Pinpoint the cell where the given text exists, returning its [X, Y] midpoint coordinate. 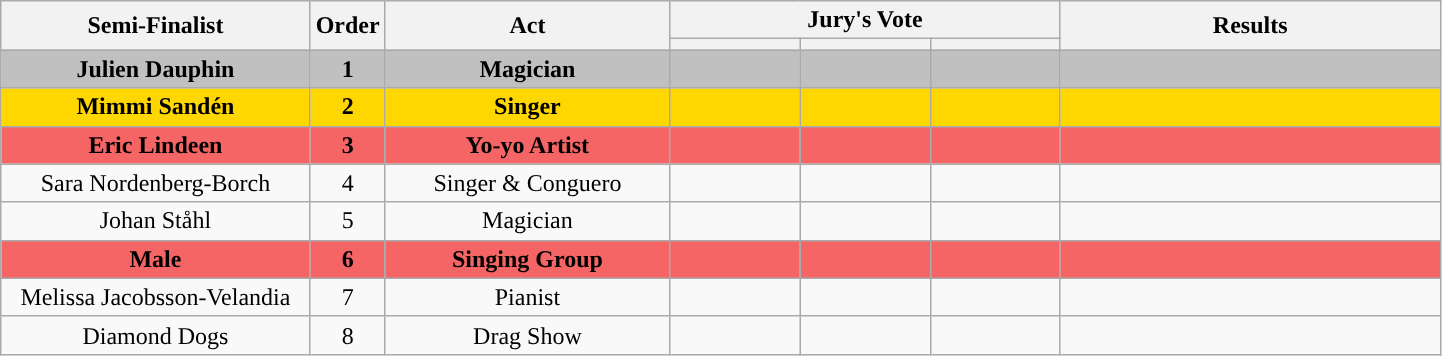
1 [348, 69]
6 [348, 259]
Order [348, 26]
Melissa Jacobsson-Velandia [156, 297]
Julien Dauphin [156, 69]
2 [348, 107]
8 [348, 335]
Singer & Conguero [528, 183]
Drag Show [528, 335]
7 [348, 297]
Sara Nordenberg-Borch [156, 183]
Results [1250, 26]
5 [348, 221]
Singer [528, 107]
Male [156, 259]
Semi-Finalist [156, 26]
Pianist [528, 297]
Johan Ståhl [156, 221]
4 [348, 183]
Act [528, 26]
Yo-yo Artist [528, 145]
Diamond Dogs [156, 335]
Singing Group [528, 259]
Jury's Vote [866, 20]
Eric Lindeen [156, 145]
3 [348, 145]
Mimmi Sandén [156, 107]
